Output the (X, Y) coordinate of the center of the cell containing the given text.  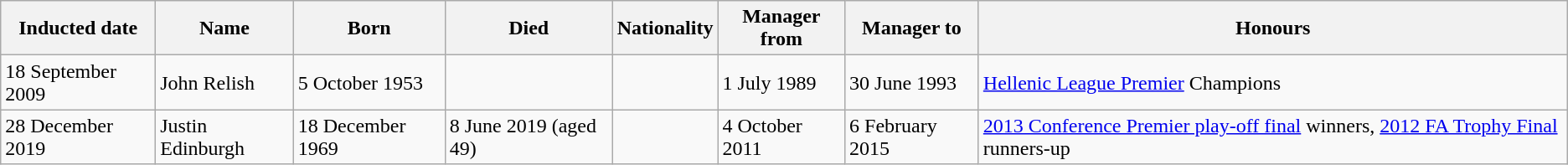
28 December 2019 (79, 137)
18 December 1969 (369, 137)
4 October 2011 (781, 137)
2013 Conference Premier play-off final winners, 2012 FA Trophy Final runners-up (1273, 137)
Nationality (665, 28)
Honours (1273, 28)
Manager to (912, 28)
Inducted date (79, 28)
Hellenic League Premier Champions (1273, 82)
John Relish (224, 82)
Born (369, 28)
5 October 1953 (369, 82)
Name (224, 28)
Justin Edinburgh (224, 137)
1 July 1989 (781, 82)
18 September 2009 (79, 82)
Died (529, 28)
Manager from (781, 28)
30 June 1993 (912, 82)
8 June 2019 (aged 49) (529, 137)
6 February 2015 (912, 137)
